Scan for the cell matching the given text and deliver its [X, Y] coordinate at center. 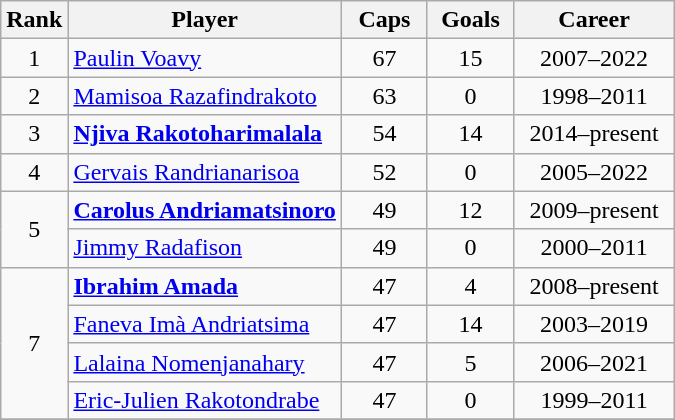
Gervais Randrianarisoa [205, 172]
2009–present [594, 210]
1999–2011 [594, 400]
2 [34, 96]
67 [384, 58]
1 [34, 58]
2014–present [594, 134]
Njiva Rakotoharimalala [205, 134]
12 [470, 210]
54 [384, 134]
Goals [470, 20]
Carolus Andriamatsinoro [205, 210]
Mamisoa Razafindrakoto [205, 96]
52 [384, 172]
Jimmy Radafison [205, 248]
Eric-Julien Rakotondrabe [205, 400]
Lalaina Nomenjanahary [205, 362]
Faneva Imà Andriatsima [205, 324]
7 [34, 343]
2008–present [594, 286]
2007–2022 [594, 58]
Rank [34, 20]
Ibrahim Amada [205, 286]
2003–2019 [594, 324]
2000–2011 [594, 248]
3 [34, 134]
Career [594, 20]
Caps [384, 20]
15 [470, 58]
Player [205, 20]
63 [384, 96]
1998–2011 [594, 96]
Paulin Voavy [205, 58]
2005–2022 [594, 172]
2006–2021 [594, 362]
